Pinpoint the cell where the given text exists, returning its (X, Y) midpoint coordinate. 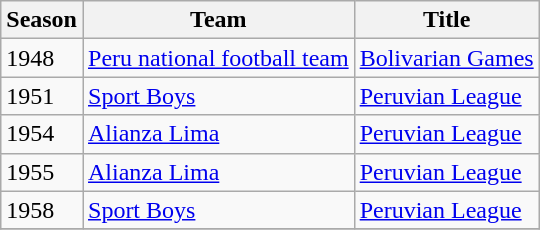
1948 (42, 58)
Title (446, 20)
1951 (42, 96)
Team (218, 20)
Season (42, 20)
Bolivarian Games (446, 58)
1954 (42, 134)
1958 (42, 210)
1955 (42, 172)
Peru national football team (218, 58)
